Identify which cell holds the provided text, then report its [x, y] central coordinate. 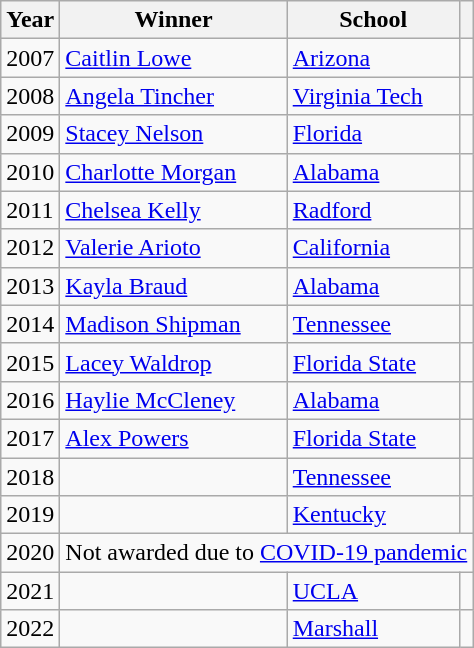
Florida [373, 134]
Kayla Braud [174, 286]
Alex Powers [174, 438]
Chelsea Kelly [174, 210]
2009 [30, 134]
2015 [30, 362]
2010 [30, 172]
2014 [30, 324]
2017 [30, 438]
Lacey Waldrop [174, 362]
UCLA [373, 591]
Virginia Tech [373, 96]
Madison Shipman [174, 324]
Haylie McCleney [174, 400]
2007 [30, 58]
2020 [30, 553]
2021 [30, 591]
Caitlin Lowe [174, 58]
Year [30, 20]
Charlotte Morgan [174, 172]
Valerie Arioto [174, 248]
Not awarded due to COVID-19 pandemic [266, 553]
Stacey Nelson [174, 134]
Winner [174, 20]
Kentucky [373, 515]
2008 [30, 96]
California [373, 248]
2016 [30, 400]
2019 [30, 515]
Arizona [373, 58]
School [373, 20]
2022 [30, 629]
2018 [30, 477]
Angela Tincher [174, 96]
2012 [30, 248]
Marshall [373, 629]
2013 [30, 286]
2011 [30, 210]
Radford [373, 210]
